Extract the (X, Y) coordinate from the center of the cell holding the provided text.  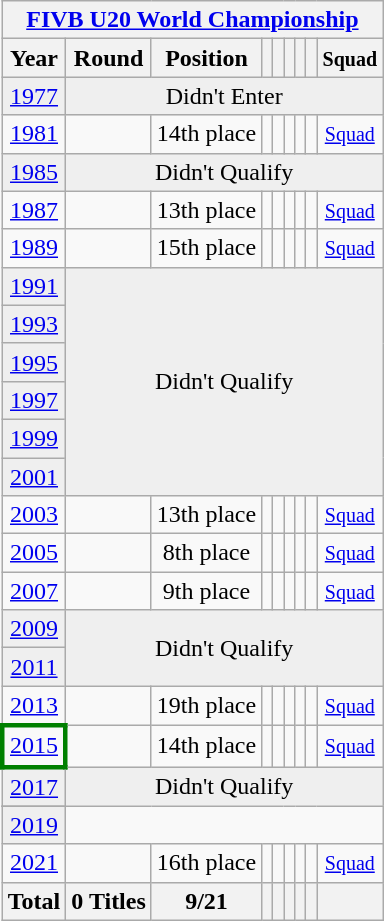
2003 (34, 515)
1987 (34, 210)
2005 (34, 553)
19th place (206, 706)
1995 (34, 362)
2015 (34, 746)
FIVB U20 World Championship (192, 20)
1985 (34, 172)
Year (34, 58)
Position (206, 58)
1999 (34, 438)
1981 (34, 134)
2017 (34, 786)
1993 (34, 324)
1997 (34, 400)
2013 (34, 706)
2019 (34, 825)
Total (34, 901)
15th place (206, 248)
16th place (206, 863)
2009 (34, 629)
2007 (34, 591)
8th place (206, 553)
Didn't Enter (224, 96)
1977 (34, 96)
1989 (34, 248)
1991 (34, 286)
0 Titles (109, 901)
2011 (34, 667)
Round (109, 58)
9/21 (206, 901)
2021 (34, 863)
2001 (34, 477)
9th place (206, 591)
